Capture the cell that displays the provided text and extract its [X, Y] central coordinate. 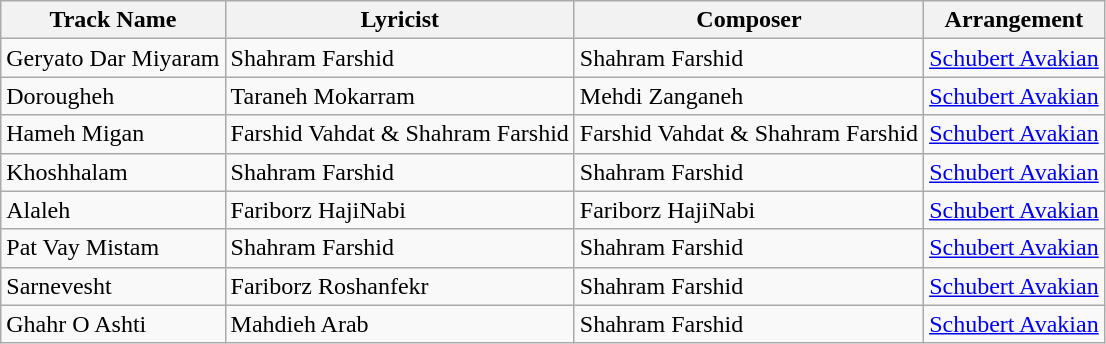
Pat Vay Mistam [113, 248]
Composer [748, 20]
Ghahr O Ashti [113, 324]
Geryato Dar Miyaram [113, 58]
Khoshhalam [113, 172]
Sarnevesht [113, 286]
Alaleh [113, 210]
Arrangement [1014, 20]
Lyricist [400, 20]
Mehdi Zanganeh [748, 96]
Dorougheh [113, 96]
Hameh Migan [113, 134]
Track Name [113, 20]
Taraneh Mokarram [400, 96]
Fariborz Roshanfekr [400, 286]
Mahdieh Arab [400, 324]
